Search for the cell housing the specified text and yield its [x, y] center coordinate. 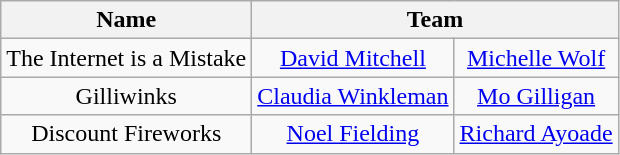
Mo Gilligan [536, 96]
Team [435, 20]
Richard Ayoade [536, 134]
The Internet is a Mistake [126, 58]
Noel Fielding [353, 134]
Discount Fireworks [126, 134]
David Mitchell [353, 58]
Claudia Winkleman [353, 96]
Michelle Wolf [536, 58]
Gilliwinks [126, 96]
Name [126, 20]
